Output the (X, Y) coordinate of the center of the cell containing the given text.  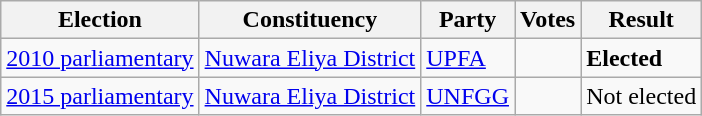
Constituency (310, 20)
2010 parliamentary (100, 58)
Elected (642, 58)
Not elected (642, 96)
Result (642, 20)
UPFA (468, 58)
Party (468, 20)
Votes (547, 20)
UNFGG (468, 96)
2015 parliamentary (100, 96)
Election (100, 20)
